Provide the [x, y] coordinate of the cell's center where the given text is located.  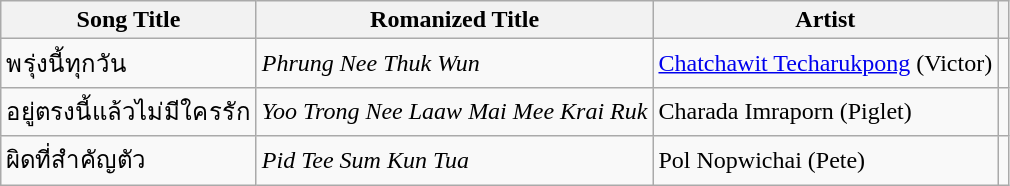
Phrung Nee Thuk Wun [454, 64]
Artist [826, 20]
Romanized Title [454, 20]
Pid Tee Sum Kun Tua [454, 160]
Yoo Trong Nee Laaw Mai Mee Krai Ruk [454, 112]
Song Title [129, 20]
ผิดที่สำคัญตัว [129, 160]
Charada Imraporn (Piglet) [826, 112]
พรุ่งนี้ทุกวัน [129, 64]
Pol Nopwichai (Pete) [826, 160]
Chatchawit Techarukpong (Victor) [826, 64]
อยู่ตรงนี้แล้วไม่มีใครรัก [129, 112]
